Provide the (X, Y) coordinate of the cell's center where the given text is located.  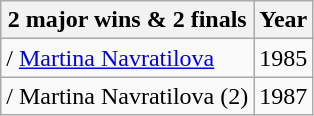
2 major wins & 2 finals (128, 20)
/ Martina Navratilova (2) (128, 96)
/ Martina Navratilova (128, 58)
1985 (284, 58)
Year (284, 20)
1987 (284, 96)
